Output the [x, y] coordinate of the center of the cell containing the given text.  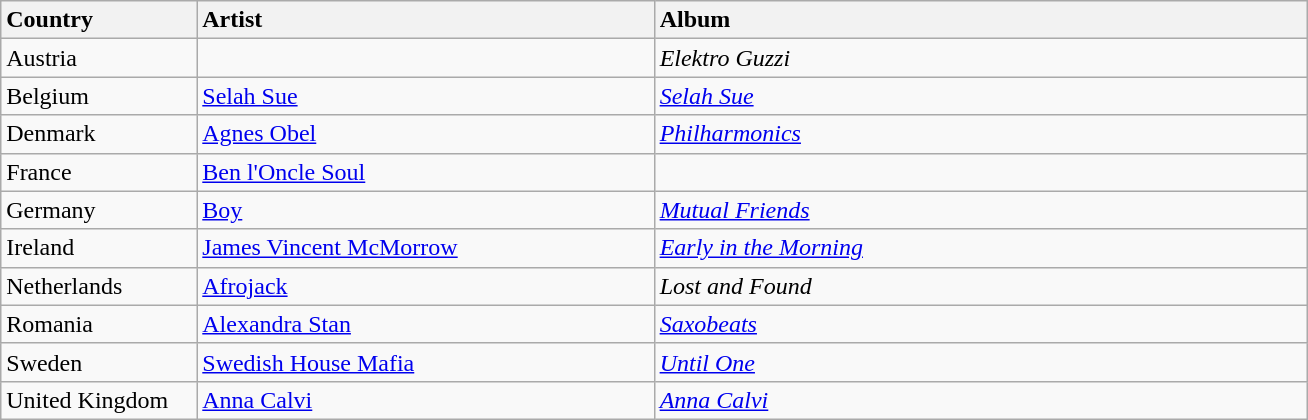
France [99, 172]
Elektro Guzzi [980, 58]
Ben l'Oncle Soul [426, 172]
Sweden [99, 362]
Germany [99, 210]
Netherlands [99, 286]
Romania [99, 324]
James Vincent McMorrow [426, 248]
Artist [426, 20]
Ireland [99, 248]
Boy [426, 210]
Lost and Found [980, 286]
Swedish House Mafia [426, 362]
Denmark [99, 134]
Belgium [99, 96]
Until One [980, 362]
Mutual Friends [980, 210]
Afrojack [426, 286]
Agnes Obel [426, 134]
Country [99, 20]
Austria [99, 58]
Early in the Morning [980, 248]
United Kingdom [99, 400]
Alexandra Stan [426, 324]
Philharmonics [980, 134]
Album [980, 20]
Saxobeats [980, 324]
